Detect which cell encompasses the target text, then output its (x, y) center coordinate. 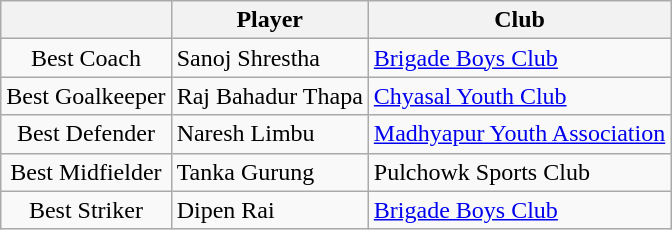
Best Midfielder (86, 172)
Madhyapur Youth Association (519, 134)
Raj Bahadur Thapa (270, 96)
Best Goalkeeper (86, 96)
Tanka Gurung (270, 172)
Player (270, 20)
Best Defender (86, 134)
Naresh Limbu (270, 134)
Club (519, 20)
Dipen Rai (270, 210)
Sanoj Shrestha (270, 58)
Pulchowk Sports Club (519, 172)
Best Coach (86, 58)
Best Striker (86, 210)
Chyasal Youth Club (519, 96)
